Provide the [x, y] coordinate of the cell's center where the given text is located.  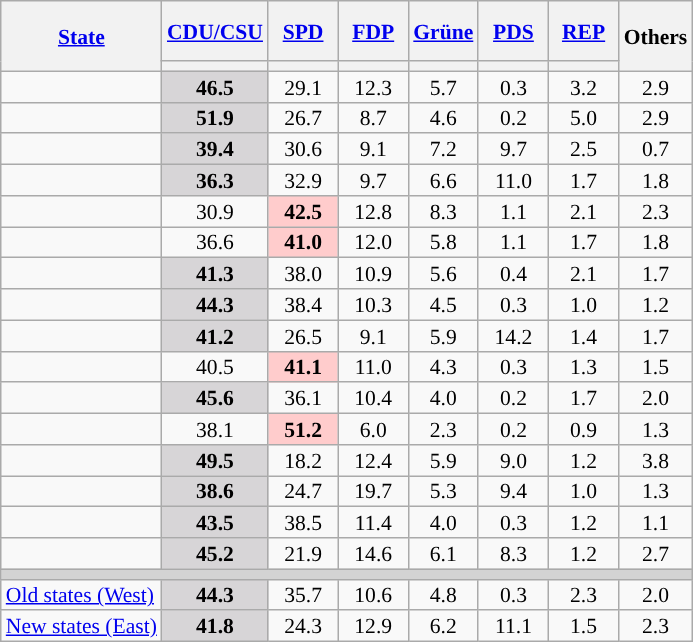
36.3 [215, 180]
7.2 [443, 150]
26.5 [303, 336]
35.7 [303, 594]
21.9 [303, 554]
32.9 [303, 180]
11.1 [513, 626]
4.6 [443, 118]
10.9 [373, 274]
5.3 [443, 492]
6.6 [443, 180]
36.6 [215, 242]
38.6 [215, 492]
4.5 [443, 304]
4.3 [443, 366]
46.5 [215, 86]
43.5 [215, 522]
5.0 [584, 118]
0.9 [584, 430]
9.4 [513, 492]
41.1 [303, 366]
29.1 [303, 86]
2.5 [584, 150]
3.2 [584, 86]
30.9 [215, 212]
Others [656, 36]
24.3 [303, 626]
51.9 [215, 118]
14.2 [513, 336]
49.5 [215, 460]
SPD [303, 31]
41.8 [215, 626]
4.8 [443, 594]
45.6 [215, 398]
6.2 [443, 626]
41.0 [303, 242]
26.7 [303, 118]
CDU/CSU [215, 31]
6.0 [373, 430]
10.6 [373, 594]
9.0 [513, 460]
10.4 [373, 398]
18.2 [303, 460]
38.5 [303, 522]
REP [584, 31]
42.5 [303, 212]
40.5 [215, 366]
New states (East) [82, 626]
38.0 [303, 274]
12.8 [373, 212]
41.2 [215, 336]
Old states (West) [82, 594]
3.8 [656, 460]
14.6 [373, 554]
5.8 [443, 242]
38.1 [215, 430]
12.4 [373, 460]
39.4 [215, 150]
51.2 [303, 430]
45.2 [215, 554]
1.4 [584, 336]
6.1 [443, 554]
11.4 [373, 522]
FDP [373, 31]
12.9 [373, 626]
19.7 [373, 492]
State [82, 36]
8.7 [373, 118]
41.3 [215, 274]
2.7 [656, 554]
12.3 [373, 86]
10.3 [373, 304]
0.7 [656, 150]
5.6 [443, 274]
30.6 [303, 150]
5.7 [443, 86]
24.7 [303, 492]
12.0 [373, 242]
36.1 [303, 398]
38.4 [303, 304]
0.4 [513, 274]
PDS [513, 31]
Grüne [443, 31]
